Find where the given text appears and provide that cell's center as [x, y] coordinate. 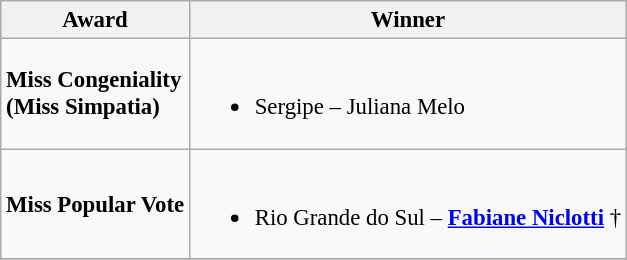
Award [96, 20]
Sergipe – Juliana Melo [408, 94]
Miss Popular Vote [96, 204]
Rio Grande do Sul – Fabiane Niclotti † [408, 204]
Miss Congeniality(Miss Simpatia) [96, 94]
Winner [408, 20]
